From the cell containing the given text, extract its center point as [x, y] coordinate. 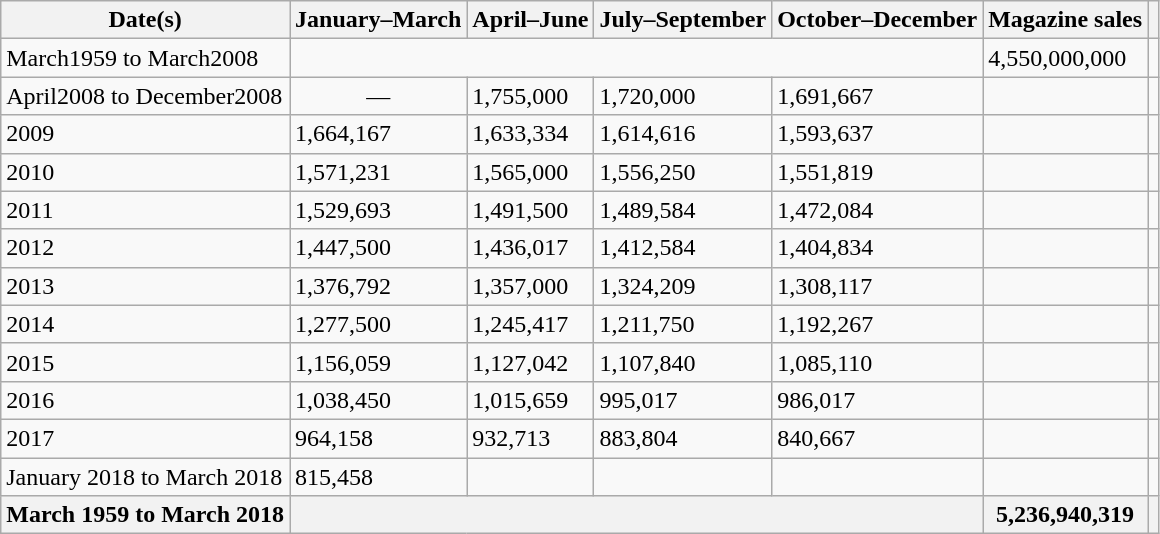
995,017 [683, 400]
1,038,450 [378, 400]
2017 [146, 438]
1,571,231 [378, 172]
2012 [146, 248]
1,211,750 [683, 324]
964,158 [378, 438]
1,489,584 [683, 210]
January 2018 to March 2018 [146, 477]
2013 [146, 286]
2011 [146, 210]
2014 [146, 324]
5,236,940,319 [1066, 515]
4,550,000,000 [1066, 58]
2010 [146, 172]
883,804 [683, 438]
2016 [146, 400]
1,324,209 [683, 286]
1,691,667 [878, 96]
815,458 [378, 477]
1,565,000 [530, 172]
January–March [378, 20]
840,667 [878, 438]
1,127,042 [530, 362]
March 1959 to March 2018 [146, 515]
October–December [878, 20]
1,447,500 [378, 248]
1,156,059 [378, 362]
March1959 to March2008 [146, 58]
1,556,250 [683, 172]
1,664,167 [378, 134]
1,376,792 [378, 286]
1,614,616 [683, 134]
1,107,840 [683, 362]
1,491,500 [530, 210]
1,720,000 [683, 96]
1,015,659 [530, 400]
April–June [530, 20]
1,633,334 [530, 134]
1,357,000 [530, 286]
2015 [146, 362]
1,436,017 [530, 248]
1,755,000 [530, 96]
1,404,834 [878, 248]
1,085,110 [878, 362]
1,472,084 [878, 210]
Date(s) [146, 20]
2009 [146, 134]
1,593,637 [878, 134]
1,277,500 [378, 324]
April2008 to December2008 [146, 96]
1,551,819 [878, 172]
— [378, 96]
1,412,584 [683, 248]
July–September [683, 20]
1,245,417 [530, 324]
Magazine sales [1066, 20]
1,529,693 [378, 210]
1,308,117 [878, 286]
932,713 [530, 438]
986,017 [878, 400]
1,192,267 [878, 324]
